Return the [X, Y] coordinate for the center point of the cell that contains the specified text.  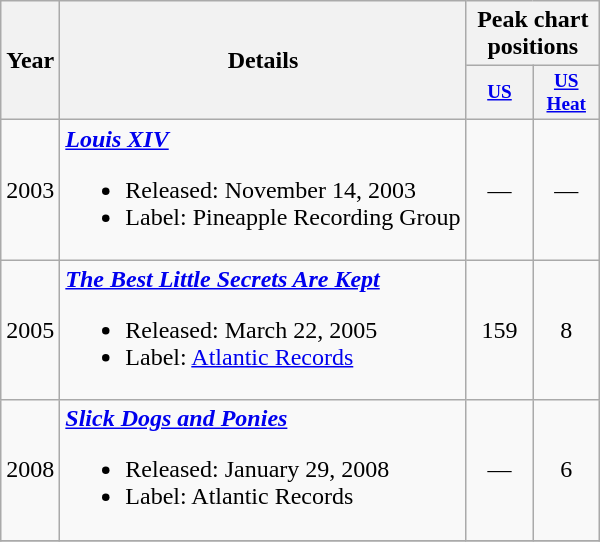
8 [566, 330]
6 [566, 470]
Slick Dogs and PoniesReleased: January 29, 2008Label: Atlantic Records [263, 470]
Peak chart positions [532, 34]
2008 [30, 470]
159 [500, 330]
2005 [30, 330]
Year [30, 60]
US [500, 93]
Louis XIVReleased: November 14, 2003Label: Pineapple Recording Group [263, 190]
Details [263, 60]
USHeat [566, 93]
2003 [30, 190]
The Best Little Secrets Are KeptReleased: March 22, 2005Label: Atlantic Records [263, 330]
